Find where the given text appears and provide that cell's center as [X, Y] coordinate. 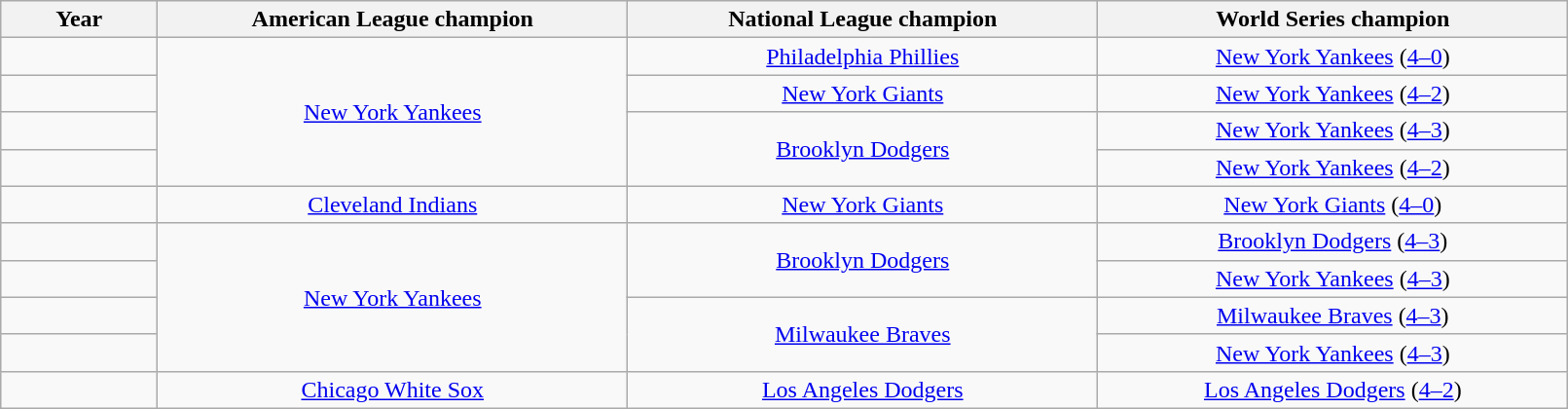
Philadelphia Phillies [862, 56]
Brooklyn Dodgers (4–3) [1333, 242]
Los Angeles Dodgers [862, 390]
Chicago White Sox [393, 390]
Cleveland Indians [393, 204]
Year [80, 19]
American League champion [393, 19]
World Series champion [1333, 19]
Milwaukee Braves [862, 334]
National League champion [862, 19]
New York Giants (4–0) [1333, 204]
Milwaukee Braves (4–3) [1333, 316]
New York Yankees (4–0) [1333, 56]
Los Angeles Dodgers (4–2) [1333, 390]
